Scan for the cell matching the given text and deliver its (x, y) coordinate at center. 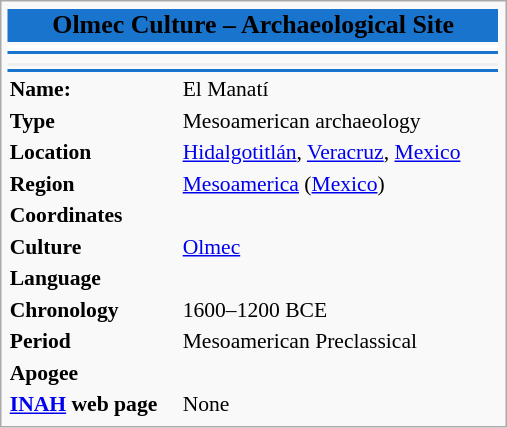
El Manatí (340, 89)
Mesoamerica (Mexico) (340, 183)
Type (93, 120)
Mesoamerican Preclassical (340, 341)
Hidalgotitlán, Veracruz, Mexico (340, 152)
Olmec (340, 246)
Region (93, 183)
INAH web page (93, 404)
Language (93, 278)
None (340, 404)
Culture (93, 246)
1600–1200 BCE (340, 309)
Location (93, 152)
Name: (93, 89)
Coordinates (93, 215)
Apogee (93, 372)
Mesoamerican archaeology (340, 120)
Olmec Culture – Archaeological Site (253, 26)
Chronology (93, 309)
Period (93, 341)
